Determine the (x, y) coordinate at the center of the cell enclosing the given text.  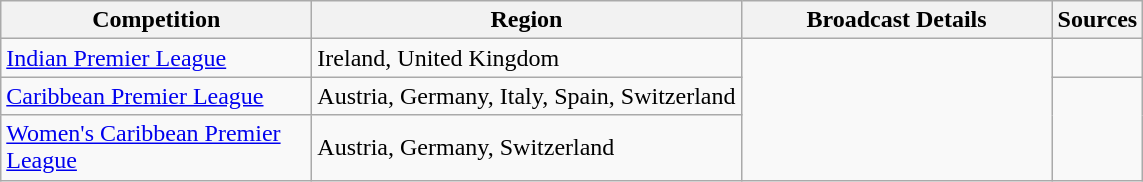
Competition (156, 20)
Women's Caribbean Premier League (156, 148)
Austria, Germany, Switzerland (526, 148)
Broadcast Details (896, 20)
Ireland, United Kingdom (526, 58)
Indian Premier League (156, 58)
Sources (1098, 20)
Austria, Germany, Italy, Spain, Switzerland (526, 96)
Region (526, 20)
Caribbean Premier League (156, 96)
